Output the (x, y) coordinate of the center of the cell containing the given text.  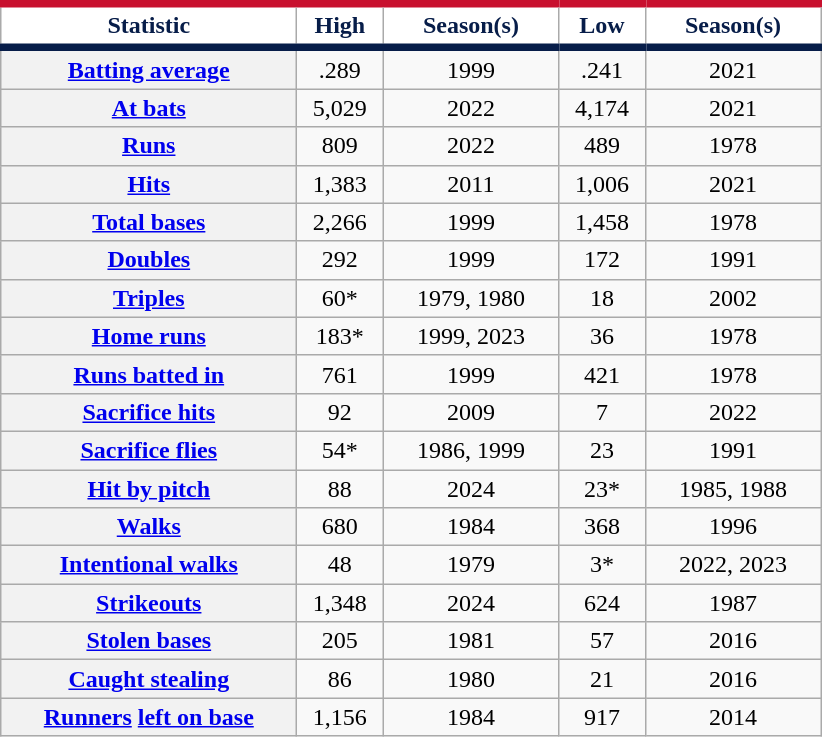
Doubles (149, 260)
3* (602, 565)
1981 (471, 641)
205 (340, 641)
1987 (733, 603)
Statistic (149, 26)
1980 (471, 679)
183* (340, 336)
Strikeouts (149, 603)
Sacrifice flies (149, 450)
21 (602, 679)
2009 (471, 412)
2,266 (340, 222)
368 (602, 527)
1999, 2023 (471, 336)
Home runs (149, 336)
Hit by pitch (149, 489)
917 (602, 717)
88 (340, 489)
48 (340, 565)
2014 (733, 717)
1,006 (602, 184)
1979, 1980 (471, 298)
Walks (149, 527)
Stolen bases (149, 641)
18 (602, 298)
Total bases (149, 222)
2011 (471, 184)
2002 (733, 298)
5,029 (340, 108)
57 (602, 641)
Runs (149, 146)
1986, 1999 (471, 450)
1979 (471, 565)
60* (340, 298)
489 (602, 146)
1985, 1988 (733, 489)
7 (602, 412)
Low (602, 26)
36 (602, 336)
624 (602, 603)
High (340, 26)
86 (340, 679)
1,458 (602, 222)
Intentional walks (149, 565)
54* (340, 450)
Hits (149, 184)
.289 (340, 68)
1,156 (340, 717)
Triples (149, 298)
4,174 (602, 108)
292 (340, 260)
2022, 2023 (733, 565)
Runs batted in (149, 374)
Batting average (149, 68)
23 (602, 450)
421 (602, 374)
.241 (602, 68)
Runners left on base (149, 717)
1,383 (340, 184)
172 (602, 260)
Sacrifice hits (149, 412)
23* (602, 489)
680 (340, 527)
761 (340, 374)
At bats (149, 108)
1996 (733, 527)
1,348 (340, 603)
809 (340, 146)
Caught stealing (149, 679)
92 (340, 412)
